Detect which cell encompasses the target text, then output its (x, y) center coordinate. 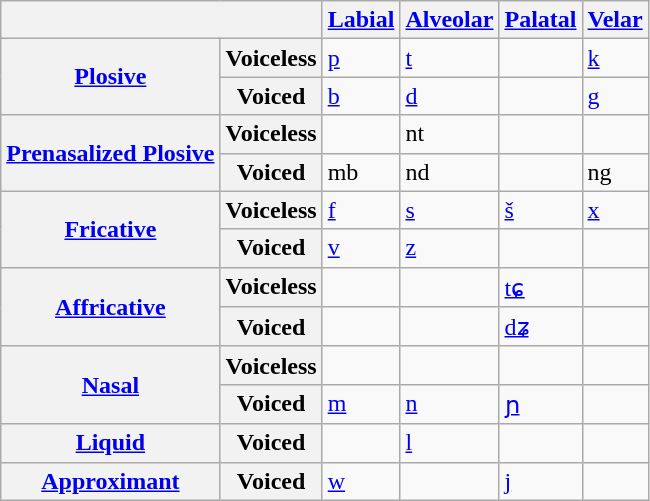
Velar (615, 20)
w (361, 481)
tɕ (540, 287)
Plosive (110, 77)
Labial (361, 20)
ɲ (540, 404)
m (361, 404)
g (615, 96)
p (361, 58)
Liquid (110, 443)
Affricative (110, 306)
Nasal (110, 385)
Palatal (540, 20)
b (361, 96)
Prenasalized Plosive (110, 153)
ng (615, 172)
d (450, 96)
k (615, 58)
j (540, 481)
s (450, 210)
x (615, 210)
l (450, 443)
Alveolar (450, 20)
v (361, 248)
Fricative (110, 229)
z (450, 248)
nt (450, 134)
mb (361, 172)
dʑ (540, 327)
Approximant (110, 481)
t (450, 58)
nd (450, 172)
f (361, 210)
n (450, 404)
š (540, 210)
